Find where the given text appears and provide that cell's center as (x, y) coordinate. 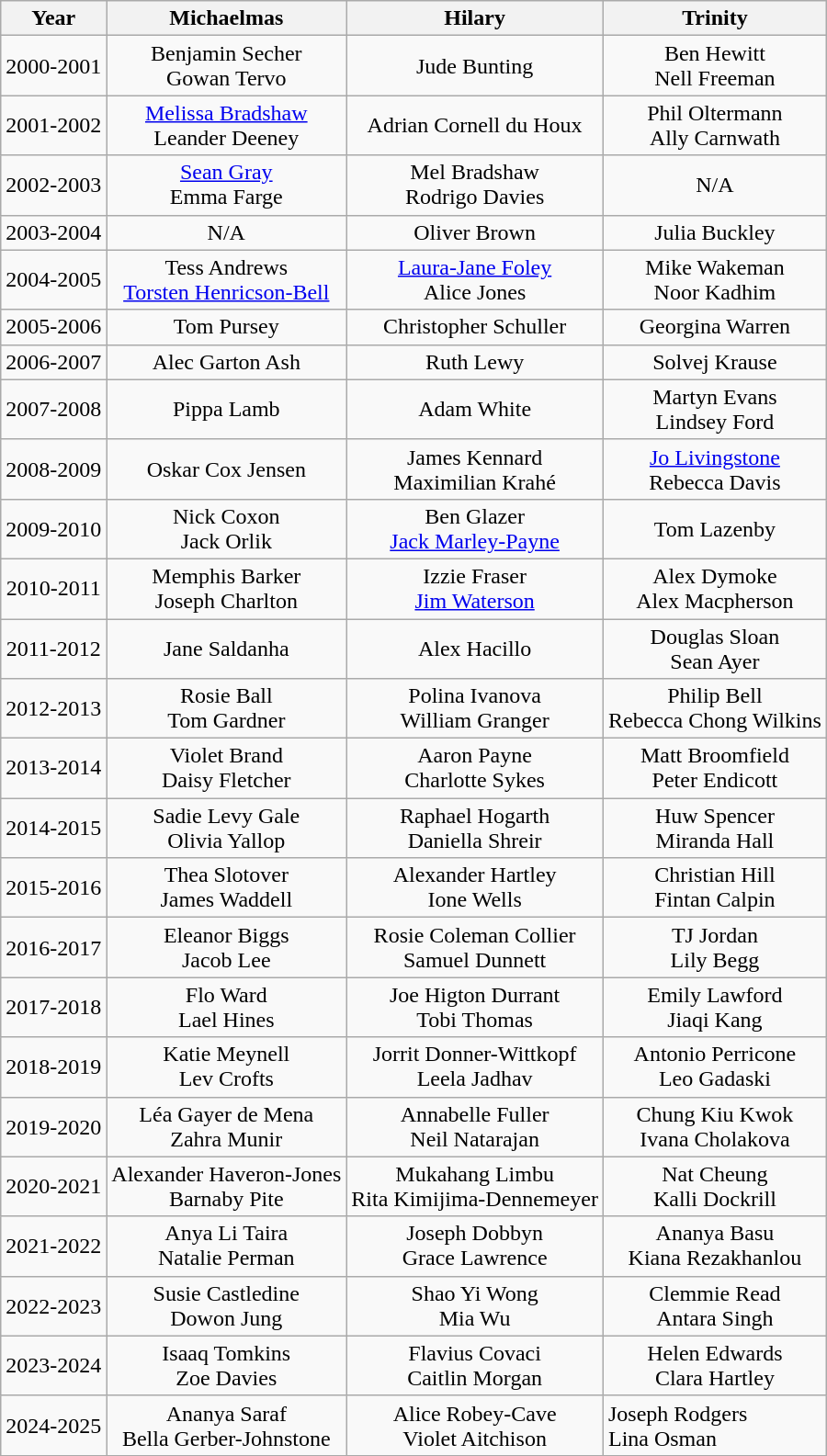
Antonio PerriconeLeo Gadaski (715, 1067)
Georgina Warren (715, 327)
2020-2021 (53, 1187)
Tess AndrewsTorsten Henricson-Bell (226, 279)
Emily LawfordJiaqi Kang (715, 1007)
Annabelle FullerNeil Natarajan (475, 1126)
Phil OltermannAlly Carnwath (715, 125)
2021-2022 (53, 1246)
Isaaq TomkinsZoe Davies (226, 1365)
Alexander Haveron-JonesBarnaby Pite (226, 1187)
Anya Li TairaNatalie Perman (226, 1246)
Alice Robey-CaveViolet Aitchison (475, 1426)
Mike WakemanNoor Kadhim (715, 279)
Rosie Coleman CollierSamuel Dunnett (475, 948)
Memphis BarkerJoseph Charlton (226, 588)
Nat CheungKalli Dockrill (715, 1187)
Mukahang LimbuRita Kimijima-Dennemeyer (475, 1187)
Tom Pursey (226, 327)
Oskar Cox Jensen (226, 468)
2002-2003 (53, 186)
2022-2023 (53, 1306)
2017-2018 (53, 1007)
2016-2017 (53, 948)
Jo LivingstoneRebecca Davis (715, 468)
Ananya BasuKiana Rezakhanlou (715, 1246)
Pippa Lamb (226, 410)
Alec Garton Ash (226, 362)
TJ JordanLily Begg (715, 948)
Ben GlazerJack Marley-Payne (475, 529)
Benjamin SecherGowan Tervo (226, 66)
2013-2014 (53, 768)
Mel BradshawRodrigo Davies (475, 186)
Izzie FraserJim Waterson (475, 588)
Jorrit Donner-WittkopfLeela Jadhav (475, 1067)
Michaelmas (226, 18)
Ben HewittNell Freeman (715, 66)
Sadie Levy GaleOlivia Yallop (226, 829)
2003-2004 (53, 232)
Ruth Lewy (475, 362)
Oliver Brown (475, 232)
2006-2007 (53, 362)
Léa Gayer de MenaZahra Munir (226, 1126)
Flo WardLael Hines (226, 1007)
Susie CastledineDowon Jung (226, 1306)
2011-2012 (53, 649)
Laura-Jane FoleyAlice Jones (475, 279)
Matt BroomfieldPeter Endicott (715, 768)
Christian HillFintan Calpin (715, 887)
Helen EdwardsClara Hartley (715, 1365)
Raphael HogarthDaniella Shreir (475, 829)
Alex Hacillo (475, 649)
Joseph RodgersLina Osman (715, 1426)
Flavius CovaciCaitlin Morgan (475, 1365)
James KennardMaximilian Krahé (475, 468)
Thea SlotoverJames Waddell (226, 887)
Douglas SloanSean Ayer (715, 649)
Jude Bunting (475, 66)
Solvej Krause (715, 362)
Joe Higton DurrantTobi Thomas (475, 1007)
Philip BellRebecca Chong Wilkins (715, 709)
Trinity (715, 18)
2015-2016 (53, 887)
Julia Buckley (715, 232)
Christopher Schuller (475, 327)
2018-2019 (53, 1067)
2009-2010 (53, 529)
Aaron PayneCharlotte Sykes (475, 768)
2000-2001 (53, 66)
Clemmie ReadAntara Singh (715, 1306)
2005-2006 (53, 327)
Joseph DobbynGrace Lawrence (475, 1246)
2007-2008 (53, 410)
2019-2020 (53, 1126)
2012-2013 (53, 709)
Melissa BradshawLeander Deeney (226, 125)
Tom Lazenby (715, 529)
Violet BrandDaisy Fletcher (226, 768)
Adam White (475, 410)
Ananya SarafBella Gerber-Johnstone (226, 1426)
Jane Saldanha (226, 649)
Hilary (475, 18)
2024-2025 (53, 1426)
2010-2011 (53, 588)
Year (53, 18)
Huw SpencerMiranda Hall (715, 829)
2001-2002 (53, 125)
Alexander HartleyIone Wells (475, 887)
Alex DymokeAlex Macpherson (715, 588)
Adrian Cornell du Houx (475, 125)
Martyn EvansLindsey Ford (715, 410)
2023-2024 (53, 1365)
Sean GrayEmma Farge (226, 186)
Eleanor BiggsJacob Lee (226, 948)
Nick CoxonJack Orlik (226, 529)
Polina IvanovaWilliam Granger (475, 709)
Chung Kiu KwokIvana Cholakova (715, 1126)
2008-2009 (53, 468)
Rosie BallTom Gardner (226, 709)
Katie MeynellLev Crofts (226, 1067)
2004-2005 (53, 279)
Shao Yi WongMia Wu (475, 1306)
2014-2015 (53, 829)
